Return (x, y) of the center of cell containing provided text 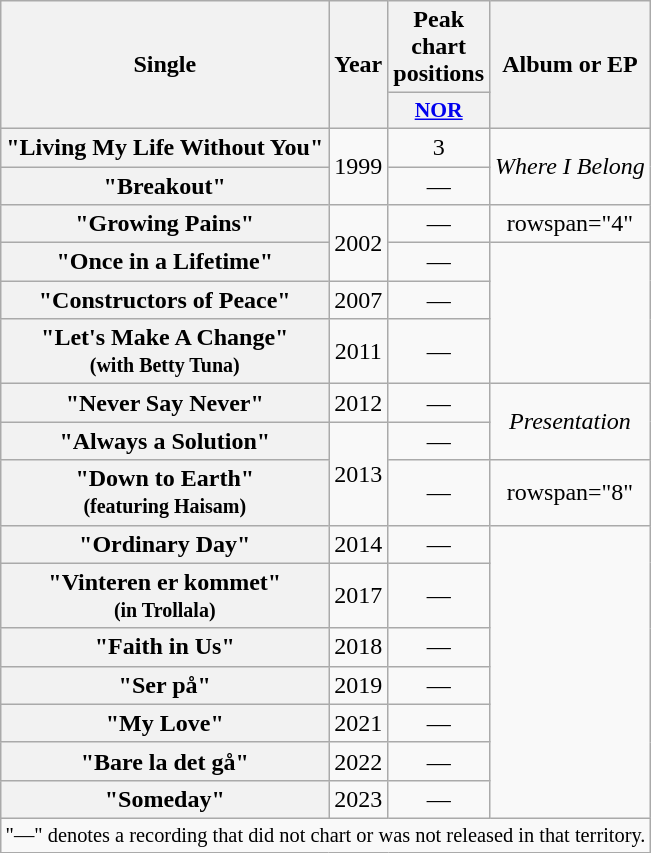
NOR (439, 111)
2018 (358, 647)
"Once in a Lifetime" (165, 262)
"Someday" (165, 799)
2011 (358, 352)
Single (165, 65)
"—" denotes a recording that did not chart or was not released in that territory. (326, 835)
Peak chart positions (439, 47)
"Never Say Never" (165, 403)
"Vinteren er kommet"(in Trollala) (165, 596)
2017 (358, 596)
"Ser på" (165, 685)
"Living My Life Without You" (165, 147)
2019 (358, 685)
2002 (358, 243)
"Ordinary Day" (165, 544)
2014 (358, 544)
Year (358, 65)
1999 (358, 166)
rowspan="8" (570, 492)
3 (439, 147)
rowspan="4" (570, 224)
"Down to Earth"(featuring Haisam) (165, 492)
2022 (358, 761)
"Faith in Us" (165, 647)
2007 (358, 300)
"Bare la det gå" (165, 761)
2021 (358, 723)
"Constructors of Peace" (165, 300)
"Growing Pains" (165, 224)
2012 (358, 403)
2013 (358, 474)
2023 (358, 799)
Album or EP (570, 65)
"Breakout" (165, 185)
"My Love" (165, 723)
"Always a Solution" (165, 441)
Presentation (570, 422)
"Let's Make A Change"(with Betty Tuna) (165, 352)
Where I Belong (570, 166)
